Scan for the cell matching the given text and deliver its [X, Y] coordinate at center. 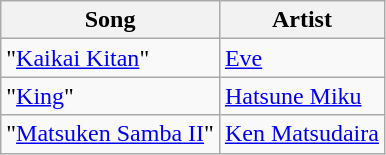
"King" [110, 96]
Eve [302, 58]
Hatsune Miku [302, 96]
"Matsuken Samba II" [110, 134]
Song [110, 20]
Ken Matsudaira [302, 134]
Artist [302, 20]
"Kaikai Kitan" [110, 58]
